Provide the (X, Y) coordinate of the cell's center where the given text is located.  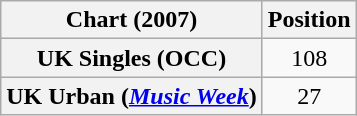
Position (309, 20)
UK Urban (Music Week) (132, 96)
Chart (2007) (132, 20)
108 (309, 58)
UK Singles (OCC) (132, 58)
27 (309, 96)
